Return the [X, Y] coordinate for the center point of the cell that contains the specified text.  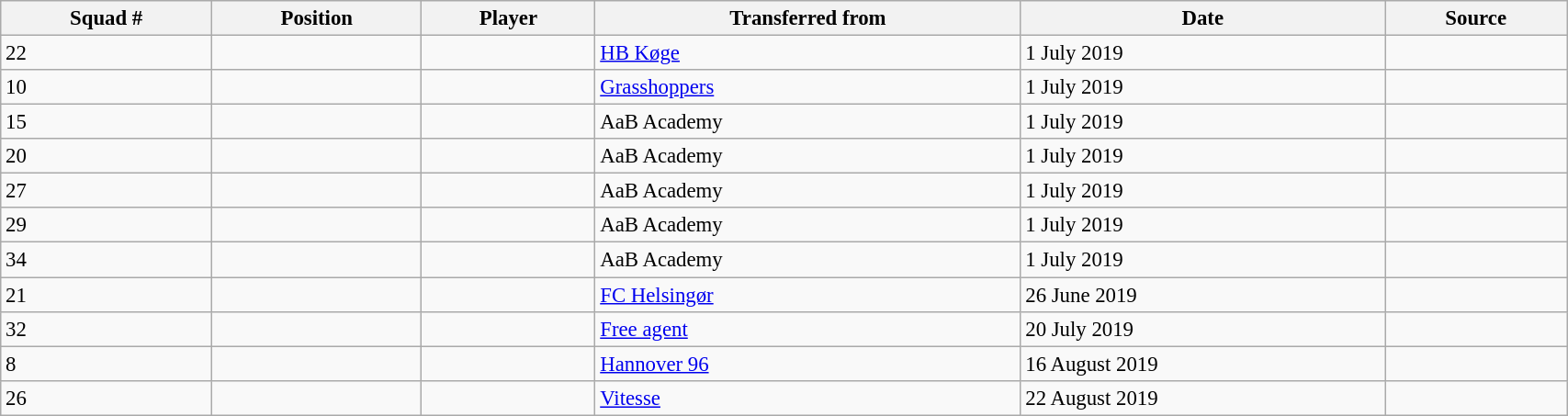
10 [107, 87]
Date [1203, 18]
27 [107, 191]
Grasshoppers [808, 87]
32 [107, 329]
FC Helsingør [808, 295]
Source [1476, 18]
22 August 2019 [1203, 398]
34 [107, 260]
Free agent [808, 329]
Hannover 96 [808, 364]
20 [107, 156]
29 [107, 225]
Position [317, 18]
Player [509, 18]
26 June 2019 [1203, 295]
16 August 2019 [1203, 364]
8 [107, 364]
15 [107, 122]
21 [107, 295]
Transferred from [808, 18]
26 [107, 398]
22 [107, 53]
HB Køge [808, 53]
Squad # [107, 18]
Vitesse [808, 398]
20 July 2019 [1203, 329]
